From the cell containing the given text, extract its center point as [X, Y] coordinate. 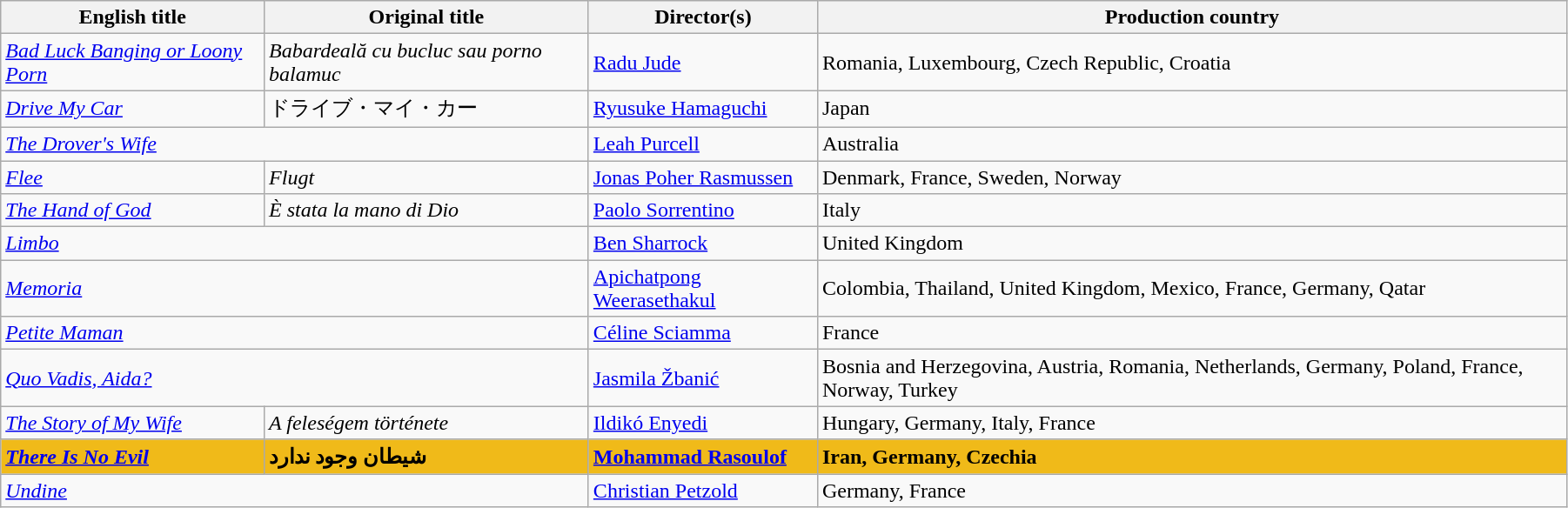
Ildikó Enyedi [703, 423]
Ryusuke Hamaguchi [703, 110]
There Is No Evil [132, 457]
È stata la mano di Dio [426, 211]
Production country [1192, 17]
Flugt [426, 177]
Romania, Luxembourg, Czech Republic, Croatia [1192, 63]
شیطان وجود ندارد [426, 457]
Undine [295, 490]
Christian Petzold [703, 490]
The Story of My Wife [132, 423]
Iran, Germany, Czechia [1192, 457]
Limbo [295, 244]
Babardeală cu bucluc sau porno balamuc [426, 63]
Flee [132, 177]
Ben Sharrock [703, 244]
Bad Luck Banging or Loony Porn [132, 63]
Original title [426, 17]
Colombia, Thailand, United Kingdom, Mexico, France, Germany, Qatar [1192, 289]
Hungary, Germany, Italy, France [1192, 423]
Quo Vadis, Aida? [295, 378]
The Drover's Wife [295, 144]
Italy [1192, 211]
A feleségem története [426, 423]
The Hand of God [132, 211]
Denmark, France, Sweden, Norway [1192, 177]
France [1192, 333]
English title [132, 17]
Jasmila Žbanić [703, 378]
Apichatpong Weerasethakul [703, 289]
Radu Jude [703, 63]
Mohammad Rasoulof [703, 457]
Memoria [295, 289]
Drive My Car [132, 110]
ドライブ・マイ・カー [426, 110]
Japan [1192, 110]
Céline Sciamma [703, 333]
Bosnia and Herzegovina, Austria, Romania, Netherlands, Germany, Poland, France, Norway, Turkey [1192, 378]
United Kingdom [1192, 244]
Germany, France [1192, 490]
Australia [1192, 144]
Jonas Poher Rasmussen [703, 177]
Leah Purcell [703, 144]
Director(s) [703, 17]
Paolo Sorrentino [703, 211]
Petite Maman [295, 333]
